Extract the [X, Y] coordinate from the center of the cell holding the provided text.  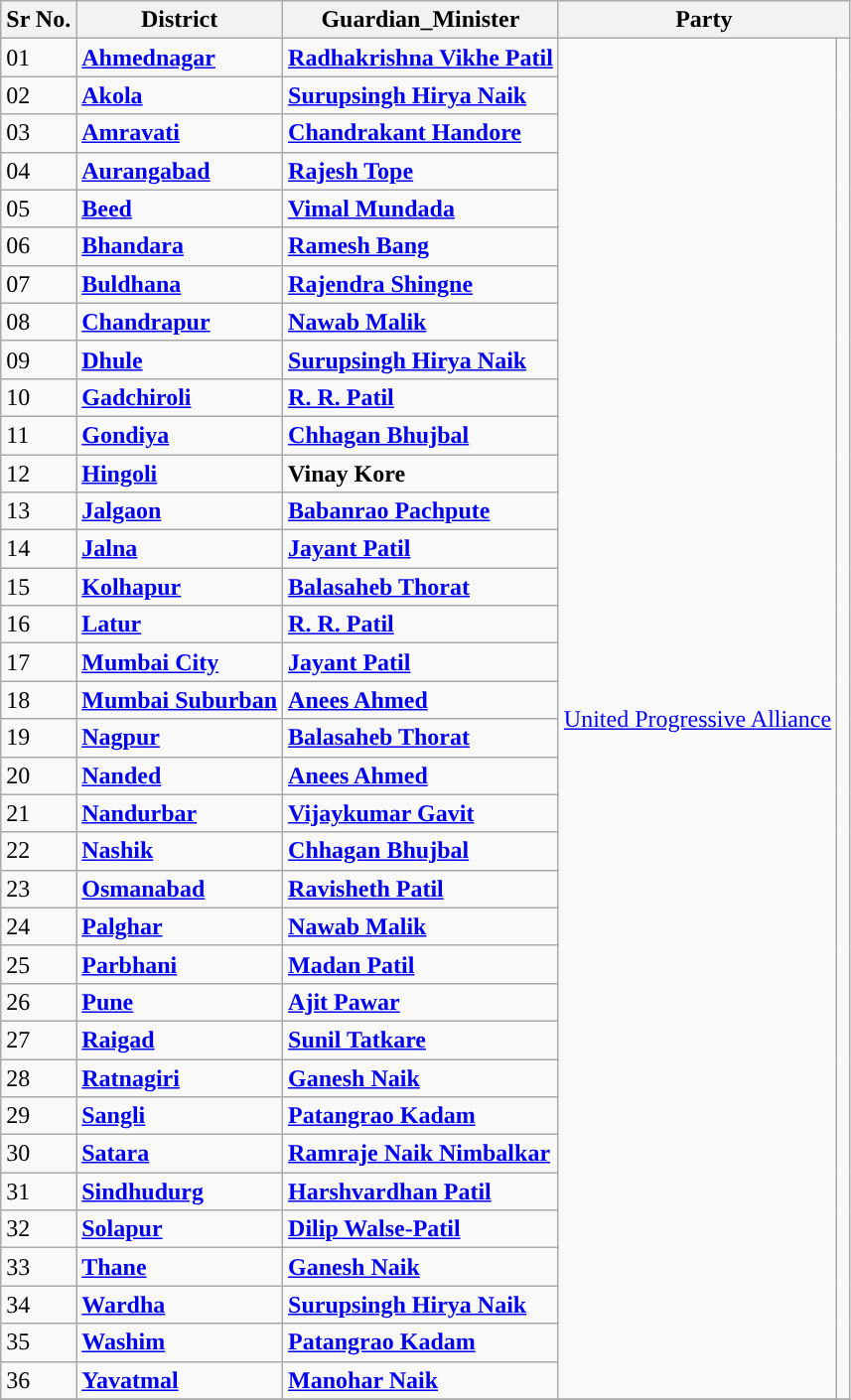
10 [39, 397]
Gondiya [180, 435]
Akola [180, 95]
11 [39, 435]
Babanrao Pachpute [421, 511]
Osmanabad [180, 889]
Ajit Pawar [421, 1002]
25 [39, 964]
03 [39, 133]
06 [39, 246]
08 [39, 322]
27 [39, 1040]
12 [39, 474]
Sr No. [39, 20]
Nanded [180, 775]
24 [39, 926]
Vinay Kore [421, 474]
20 [39, 775]
33 [39, 1267]
23 [39, 889]
District [180, 20]
Ramraje Naik Nimbalkar [421, 1154]
Wardha [180, 1305]
Washim [180, 1342]
26 [39, 1002]
Pune [180, 1002]
28 [39, 1077]
Thane [180, 1267]
Sunil Tatkare [421, 1040]
Kolhapur [180, 587]
United Progressive Alliance [697, 719]
Dilip Walse-Patil [421, 1229]
01 [39, 58]
14 [39, 549]
15 [39, 587]
Raigad [180, 1040]
Ramesh Bang [421, 246]
Latur [180, 625]
Yavatmal [180, 1380]
Harshvardhan Patil [421, 1191]
Satara [180, 1154]
Buldhana [180, 284]
16 [39, 625]
Rajesh Tope [421, 171]
Ravisheth Patil [421, 889]
13 [39, 511]
Manohar Naik [421, 1380]
36 [39, 1380]
35 [39, 1342]
Nandurbar [180, 813]
21 [39, 813]
Vijaykumar Gavit [421, 813]
Solapur [180, 1229]
09 [39, 359]
17 [39, 662]
32 [39, 1229]
Chandrapur [180, 322]
Palghar [180, 926]
Jalna [180, 549]
19 [39, 738]
Party [703, 20]
22 [39, 851]
Mumbai Suburban [180, 700]
30 [39, 1154]
07 [39, 284]
Gadchiroli [180, 397]
Rajendra Shingne [421, 284]
34 [39, 1305]
Chandrakant Handore [421, 133]
29 [39, 1116]
Aurangabad [180, 171]
18 [39, 700]
Sangli [180, 1116]
05 [39, 209]
Jalgaon [180, 511]
Sindhudurg [180, 1191]
Parbhani [180, 964]
Nashik [180, 851]
Nagpur [180, 738]
04 [39, 171]
02 [39, 95]
Hingoli [180, 474]
Dhule [180, 359]
31 [39, 1191]
Ahmednagar [180, 58]
Vimal Mundada [421, 209]
Guardian_Minister [421, 20]
Mumbai City [180, 662]
Amravati [180, 133]
Madan Patil [421, 964]
Ratnagiri [180, 1077]
Beed [180, 209]
Bhandara [180, 246]
Radhakrishna Vikhe Patil [421, 58]
